Pinpoint the cell where the given text exists, returning its (X, Y) midpoint coordinate. 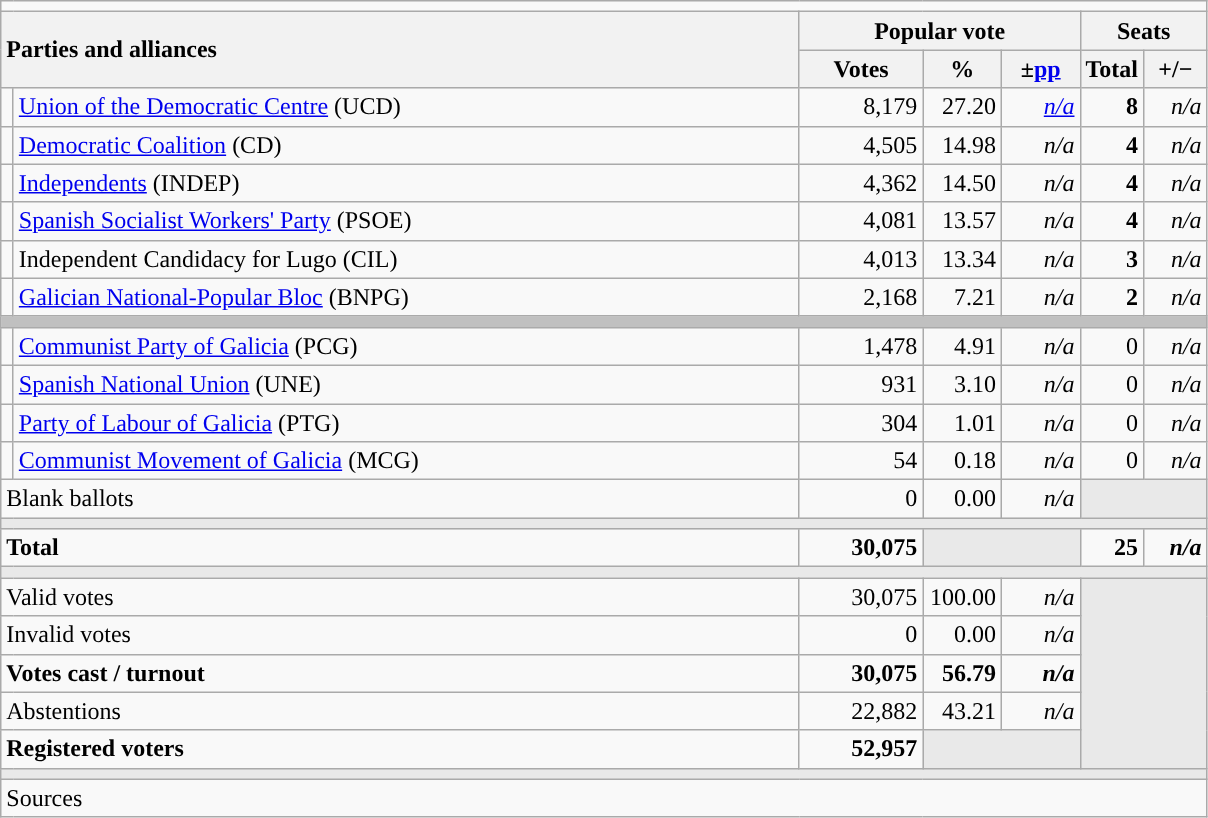
Popular vote (940, 31)
Galician National-Popular Bloc (BNPG) (406, 297)
54 (861, 461)
Spanish National Union (UNE) (406, 384)
Union of the Democratic Centre (UCD) (406, 107)
±pp (1040, 69)
3 (1112, 259)
100.00 (962, 597)
7.21 (962, 297)
Party of Labour of Galicia (PTG) (406, 423)
Spanish Socialist Workers' Party (PSOE) (406, 221)
8,179 (861, 107)
Communist Movement of Galicia (MCG) (406, 461)
1,478 (861, 346)
4,081 (861, 221)
Registered voters (400, 749)
Abstentions (400, 711)
43.21 (962, 711)
2 (1112, 297)
Sources (604, 798)
3.10 (962, 384)
13.57 (962, 221)
14.98 (962, 145)
Votes (861, 69)
Blank ballots (400, 499)
Communist Party of Galicia (PCG) (406, 346)
14.50 (962, 183)
Votes cast / turnout (400, 673)
4,505 (861, 145)
4,013 (861, 259)
56.79 (962, 673)
52,957 (861, 749)
4,362 (861, 183)
931 (861, 384)
1.01 (962, 423)
Democratic Coalition (CD) (406, 145)
Independents (INDEP) (406, 183)
% (962, 69)
0.18 (962, 461)
8 (1112, 107)
4.91 (962, 346)
2,168 (861, 297)
Independent Candidacy for Lugo (CIL) (406, 259)
Invalid votes (400, 635)
22,882 (861, 711)
Seats (1144, 31)
27.20 (962, 107)
304 (861, 423)
Valid votes (400, 597)
Parties and alliances (400, 50)
13.34 (962, 259)
25 (1112, 548)
+/− (1176, 69)
